Provide the (x, y) coordinate of the cell's center where the given text is located.  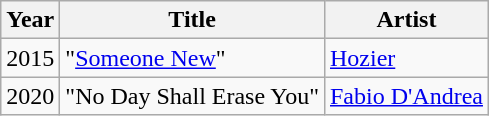
Year (30, 20)
Title (192, 20)
Artist (406, 20)
Hozier (406, 58)
2020 (30, 96)
Fabio D'Andrea (406, 96)
2015 (30, 58)
"Someone New" (192, 58)
"No Day Shall Erase You" (192, 96)
